Return (x, y) of the center of cell containing provided text 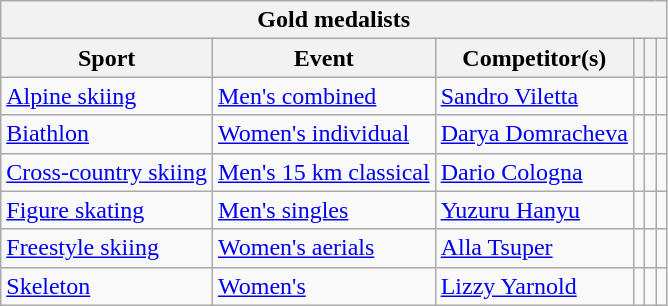
Sandro Viletta (534, 96)
Women's individual (324, 134)
Lizzy Yarnold (534, 286)
Darya Domracheva (534, 134)
Men's combined (324, 96)
Figure skating (107, 210)
Cross-country skiing (107, 172)
Women's (324, 286)
Men's singles (324, 210)
Dario Cologna (534, 172)
Men's 15 km classical (324, 172)
Yuzuru Hanyu (534, 210)
Sport (107, 58)
Event (324, 58)
Alpine skiing (107, 96)
Freestyle skiing (107, 248)
Competitor(s) (534, 58)
Biathlon (107, 134)
Gold medalists (334, 20)
Skeleton (107, 286)
Alla Tsuper (534, 248)
Women's aerials (324, 248)
